Pinpoint the cell where the given text exists, returning its [x, y] midpoint coordinate. 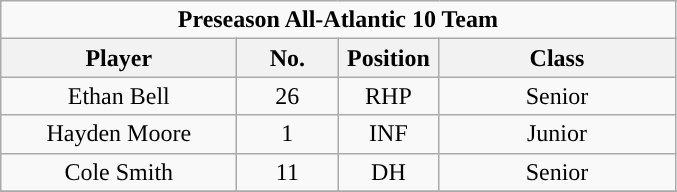
INF [388, 134]
Hayden Moore [119, 134]
Junior [557, 134]
Class [557, 58]
RHP [388, 96]
Preseason All-Atlantic 10 Team [338, 20]
Position [388, 58]
Ethan Bell [119, 96]
11 [288, 172]
Cole Smith [119, 172]
Player [119, 58]
DH [388, 172]
1 [288, 134]
No. [288, 58]
26 [288, 96]
